Detect which cell encompasses the target text, then output its [x, y] center coordinate. 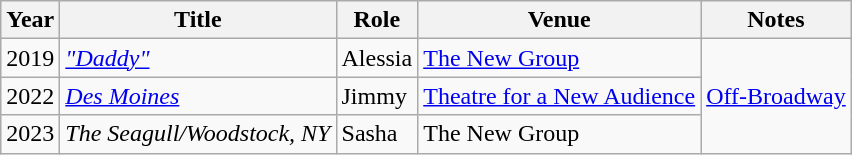
Venue [560, 20]
Alessia [377, 58]
Title [198, 20]
Theatre for a New Audience [560, 96]
2022 [30, 96]
Off-Broadway [776, 96]
"Daddy" [198, 58]
Sasha [377, 134]
Notes [776, 20]
2019 [30, 58]
Year [30, 20]
Jimmy [377, 96]
Role [377, 20]
2023 [30, 134]
The Seagull/Woodstock, NY [198, 134]
Des Moines [198, 96]
